From the cell containing the given text, extract its center point as [X, Y] coordinate. 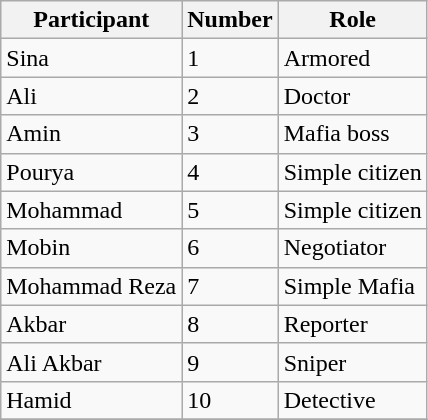
6 [230, 248]
Amin [92, 134]
Simple Mafia [352, 286]
Sniper [352, 362]
Role [352, 20]
9 [230, 362]
7 [230, 286]
Mohammad [92, 210]
Detective [352, 400]
Reporter [352, 324]
2 [230, 96]
Armored [352, 58]
10 [230, 400]
Participant [92, 20]
Hamid [92, 400]
Doctor [352, 96]
Akbar [92, 324]
Mohammad Reza [92, 286]
4 [230, 172]
3 [230, 134]
Number [230, 20]
5 [230, 210]
Mafia boss [352, 134]
Ali [92, 96]
8 [230, 324]
Ali Akbar [92, 362]
Mobin [92, 248]
1 [230, 58]
Pourya [92, 172]
Negotiator [352, 248]
Sina [92, 58]
